For the text-containing cell, return its midpoint in [X, Y] coordinate format. 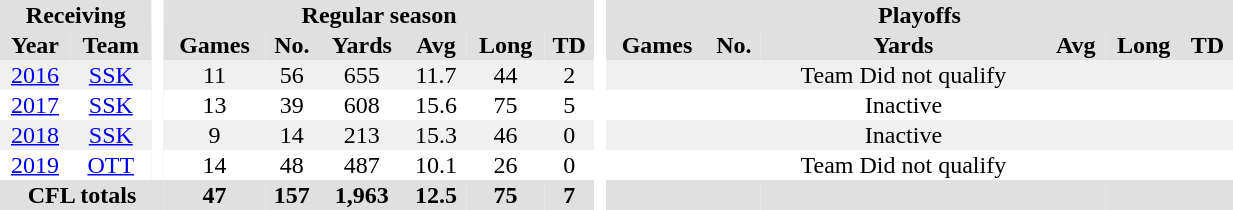
44 [506, 75]
2016 [35, 75]
655 [362, 75]
9 [214, 135]
2019 [35, 165]
56 [292, 75]
CFL totals [82, 195]
5 [569, 105]
213 [362, 135]
2018 [35, 135]
15.6 [436, 105]
608 [362, 105]
15.3 [436, 135]
48 [292, 165]
2 [569, 75]
487 [362, 165]
Team [111, 45]
39 [292, 105]
11.7 [436, 75]
1,963 [362, 195]
Year [35, 45]
13 [214, 105]
Regular season [379, 15]
26 [506, 165]
157 [292, 195]
2017 [35, 105]
OTT [111, 165]
10.1 [436, 165]
Receiving [76, 15]
11 [214, 75]
46 [506, 135]
47 [214, 195]
Playoffs [919, 15]
12.5 [436, 195]
7 [569, 195]
